From the cell containing the given text, extract its center point as [X, Y] coordinate. 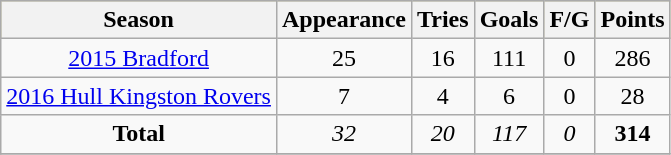
Appearance [344, 20]
314 [632, 134]
25 [344, 58]
117 [509, 134]
Tries [444, 20]
28 [632, 96]
F/G [570, 20]
111 [509, 58]
286 [632, 58]
Goals [509, 20]
6 [509, 96]
Total [139, 134]
Points [632, 20]
4 [444, 96]
2015 Bradford [139, 58]
16 [444, 58]
32 [344, 134]
7 [344, 96]
20 [444, 134]
2016 Hull Kingston Rovers [139, 96]
Season [139, 20]
